Extract the (X, Y) coordinate from the center of the cell holding the provided text.  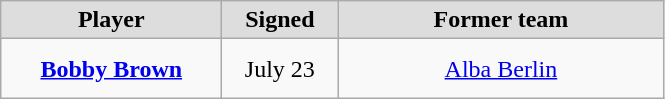
July 23 (280, 69)
Alba Berlin (501, 69)
Player (112, 20)
Signed (280, 20)
Bobby Brown (112, 69)
Former team (501, 20)
